Return the [X, Y] coordinate for the center point of the cell that contains the specified text.  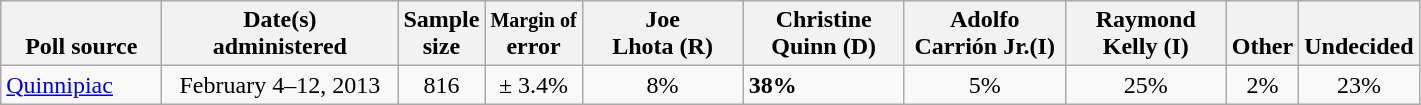
ChristineQuinn (D) [824, 34]
RaymondKelly (I) [1146, 34]
± 3.4% [534, 85]
Margin oferror [534, 34]
Poll source [82, 34]
Samplesize [442, 34]
Date(s)administered [280, 34]
JoeLhota (R) [662, 34]
Other [1262, 34]
8% [662, 85]
February 4–12, 2013 [280, 85]
25% [1146, 85]
AdolfoCarrión Jr.(I) [984, 34]
Quinnipiac [82, 85]
Undecided [1359, 34]
2% [1262, 85]
38% [824, 85]
5% [984, 85]
23% [1359, 85]
816 [442, 85]
